Identify which cell holds the provided text, then report its (X, Y) central coordinate. 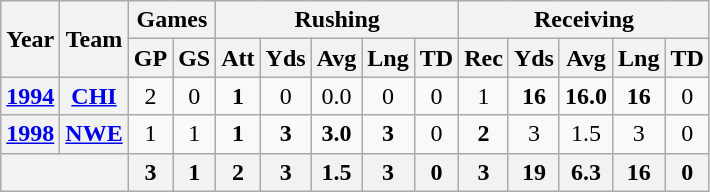
19 (534, 172)
Rushing (338, 20)
1998 (30, 134)
Rec (484, 58)
Att (238, 58)
Year (30, 39)
1994 (30, 96)
Team (94, 39)
CHI (94, 96)
Games (172, 20)
NWE (94, 134)
Receiving (584, 20)
0.0 (336, 96)
3.0 (336, 134)
6.3 (586, 172)
GP (150, 58)
GS (194, 58)
16.0 (586, 96)
